Scan for the cell matching the given text and deliver its [X, Y] coordinate at center. 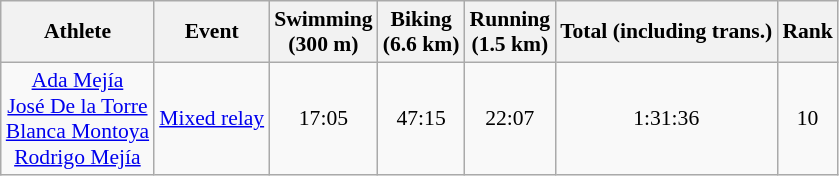
17:05 [323, 118]
Rank [808, 32]
10 [808, 118]
Mixed relay [212, 118]
1:31:36 [666, 118]
Total (including trans.) [666, 32]
22:07 [510, 118]
Ada MejíaJosé De la TorreBlanca MontoyaRodrigo Mejía [78, 118]
Swimming(300 m) [323, 32]
47:15 [422, 118]
Event [212, 32]
Running(1.5 km) [510, 32]
Athlete [78, 32]
Biking(6.6 km) [422, 32]
